Capture the cell that displays the provided text and extract its [X, Y] central coordinate. 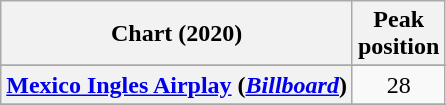
Chart (2020) [177, 34]
Mexico Ingles Airplay (Billboard) [177, 85]
Peakposition [398, 34]
28 [398, 85]
